Pinpoint the cell where the given text exists, returning its (X, Y) midpoint coordinate. 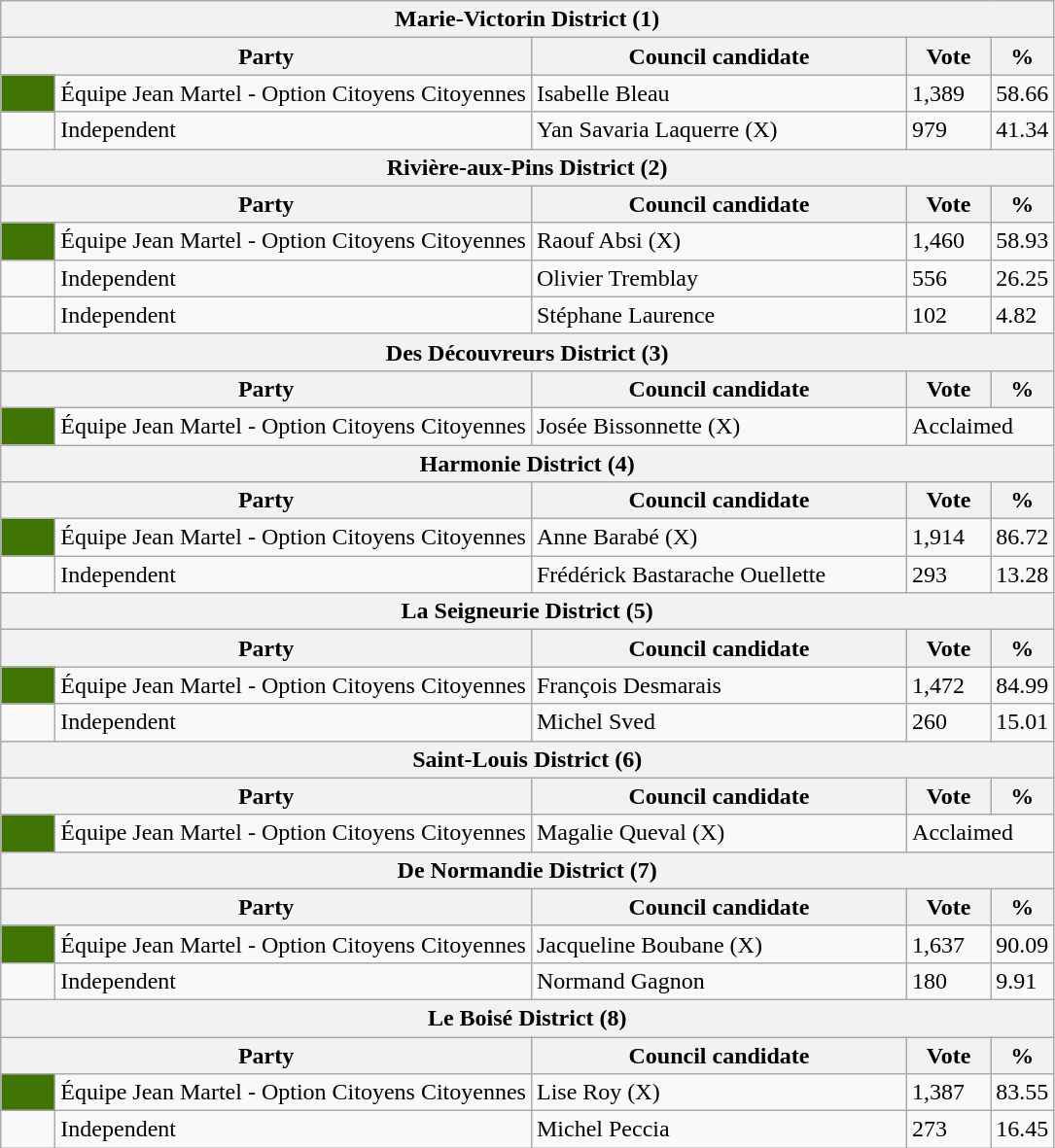
4.82 (1023, 315)
41.34 (1023, 130)
556 (949, 278)
260 (949, 722)
François Desmarais (719, 685)
Saint-Louis District (6) (527, 759)
Lise Roy (X) (719, 1093)
Rivière-aux-Pins District (2) (527, 167)
Raouf Absi (X) (719, 241)
15.01 (1023, 722)
Normand Gagnon (719, 981)
13.28 (1023, 574)
58.66 (1023, 93)
90.09 (1023, 944)
84.99 (1023, 685)
979 (949, 130)
Olivier Tremblay (719, 278)
86.72 (1023, 538)
1,472 (949, 685)
Josée Bissonnette (X) (719, 426)
9.91 (1023, 981)
83.55 (1023, 1093)
16.45 (1023, 1130)
26.25 (1023, 278)
180 (949, 981)
Yan Savaria Laquerre (X) (719, 130)
Anne Barabé (X) (719, 538)
Le Boisé District (8) (527, 1018)
Jacqueline Boubane (X) (719, 944)
Des Découvreurs District (3) (527, 352)
Frédérick Bastarache Ouellette (719, 574)
Isabelle Bleau (719, 93)
102 (949, 315)
1,914 (949, 538)
Michel Peccia (719, 1130)
293 (949, 574)
Harmonie District (4) (527, 464)
Michel Sved (719, 722)
1,460 (949, 241)
Magalie Queval (X) (719, 833)
58.93 (1023, 241)
1,637 (949, 944)
Marie-Victorin District (1) (527, 19)
1,387 (949, 1093)
De Normandie District (7) (527, 870)
La Seigneurie District (5) (527, 611)
1,389 (949, 93)
Stéphane Laurence (719, 315)
273 (949, 1130)
